For the text-containing cell, return its midpoint in [X, Y] coordinate format. 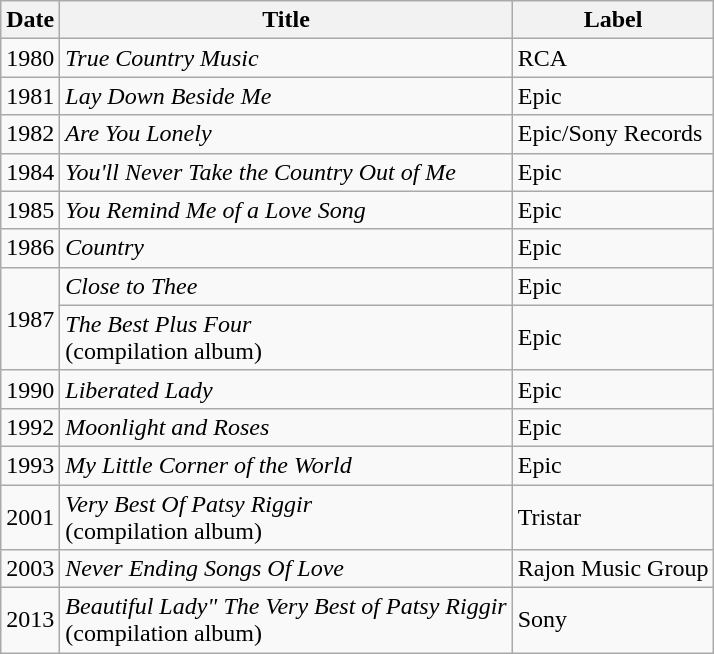
My Little Corner of the World [286, 465]
Are You Lonely [286, 134]
2001 [30, 516]
Sony [613, 620]
True Country Music [286, 58]
1985 [30, 210]
Epic/Sony Records [613, 134]
Label [613, 20]
Tristar [613, 516]
1990 [30, 389]
Date [30, 20]
Country [286, 248]
2003 [30, 569]
Never Ending Songs Of Love [286, 569]
Moonlight and Roses [286, 427]
1981 [30, 96]
Title [286, 20]
You Remind Me of a Love Song [286, 210]
Liberated Lady [286, 389]
Beautiful Lady" The Very Best of Patsy Riggir (compilation album) [286, 620]
1992 [30, 427]
Lay Down Beside Me [286, 96]
1982 [30, 134]
1987 [30, 318]
1980 [30, 58]
Very Best Of Patsy Riggir (compilation album) [286, 516]
You'll Never Take the Country Out of Me [286, 172]
Rajon Music Group [613, 569]
1993 [30, 465]
RCA [613, 58]
1986 [30, 248]
The Best Plus Four (compilation album) [286, 338]
1984 [30, 172]
2013 [30, 620]
Close to Thee [286, 286]
